Output the [X, Y] coordinate of the center of the cell containing the given text.  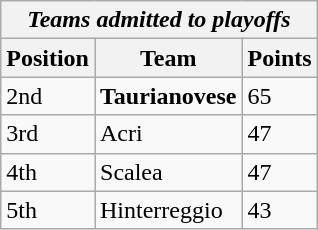
Points [280, 58]
Teams admitted to playoffs [159, 20]
Position [48, 58]
Team [168, 58]
Scalea [168, 172]
4th [48, 172]
Acri [168, 134]
2nd [48, 96]
Hinterreggio [168, 210]
43 [280, 210]
3rd [48, 134]
5th [48, 210]
Taurianovese [168, 96]
65 [280, 96]
